From the cell containing the given text, extract its center point as (x, y) coordinate. 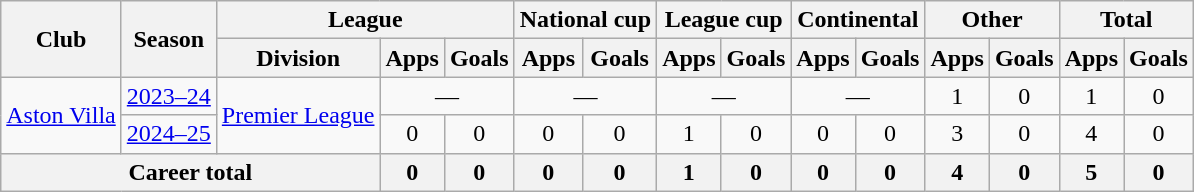
Season (168, 39)
Premier League (298, 115)
2024–25 (168, 134)
Club (62, 39)
Other (992, 20)
National cup (585, 20)
League cup (724, 20)
3 (957, 134)
5 (1091, 172)
2023–24 (168, 96)
League (365, 20)
Division (298, 58)
Total (1126, 20)
Career total (190, 172)
Continental (858, 20)
Aston Villa (62, 115)
